From the cell containing the given text, extract its center point as [x, y] coordinate. 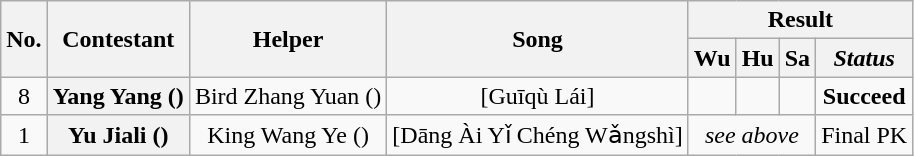
Final PK [864, 135]
1 [24, 135]
Succeed [864, 96]
Contestant [118, 39]
Bird Zhang Yuan () [288, 96]
Hu [758, 58]
Yu Jiali () [118, 135]
Result [800, 20]
see above [752, 135]
Helper [288, 39]
8 [24, 96]
King Wang Ye () [288, 135]
No. [24, 39]
Wu [712, 58]
[Guīqù Lái] [538, 96]
Yang Yang () [118, 96]
[Dāng Ài Yǐ Chéng Wǎngshì] [538, 135]
Song [538, 39]
Sa [797, 58]
Status [864, 58]
